Return the [x, y] coordinate for the center point of the cell that contains the specified text.  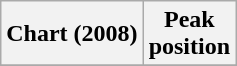
Peakposition [189, 34]
Chart (2008) [72, 34]
